Scan for the cell matching the given text and deliver its (x, y) coordinate at center. 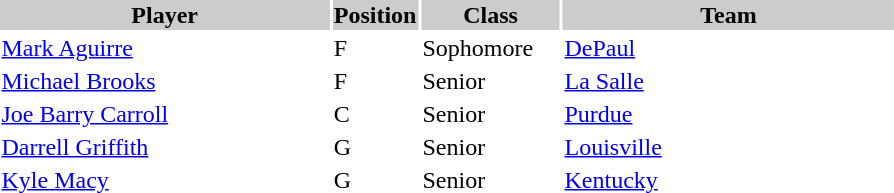
Louisville (728, 147)
La Salle (728, 81)
Michael Brooks (164, 81)
DePaul (728, 48)
Joe Barry Carroll (164, 114)
Position (375, 15)
Sophomore (490, 48)
Purdue (728, 114)
Team (728, 15)
Darrell Griffith (164, 147)
Class (490, 15)
G (375, 147)
Mark Aguirre (164, 48)
C (375, 114)
Player (164, 15)
